For the text-containing cell, return its midpoint in [x, y] coordinate format. 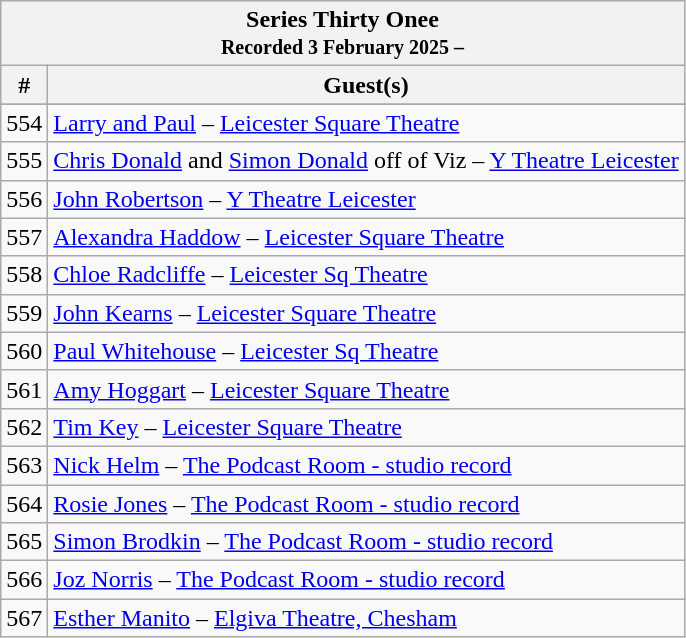
Amy Hoggart – Leicester Square Theatre [366, 389]
Rosie Jones – The Podcast Room - studio record [366, 503]
560 [24, 351]
Paul Whitehouse – Leicester Sq Theatre [366, 351]
556 [24, 199]
# [24, 85]
562 [24, 427]
567 [24, 618]
565 [24, 542]
559 [24, 313]
Series Thirty OneeRecorded 3 February 2025 – [342, 34]
Alexandra Haddow – Leicester Square Theatre [366, 237]
Larry and Paul – Leicester Square Theatre [366, 123]
Joz Norris – The Podcast Room - studio record [366, 580]
Esther Manito – Elgiva Theatre, Chesham [366, 618]
Nick Helm – The Podcast Room - studio record [366, 465]
563 [24, 465]
566 [24, 580]
Chris Donald and Simon Donald off of Viz – Y Theatre Leicester [366, 161]
Tim Key – Leicester Square Theatre [366, 427]
Simon Brodkin – The Podcast Room - studio record [366, 542]
554 [24, 123]
John Robertson – Y Theatre Leicester [366, 199]
561 [24, 389]
555 [24, 161]
Chloe Radcliffe – Leicester Sq Theatre [366, 275]
558 [24, 275]
557 [24, 237]
Guest(s) [366, 85]
564 [24, 503]
John Kearns – Leicester Square Theatre [366, 313]
